Output the (x, y) coordinate of the center of the cell containing the given text.  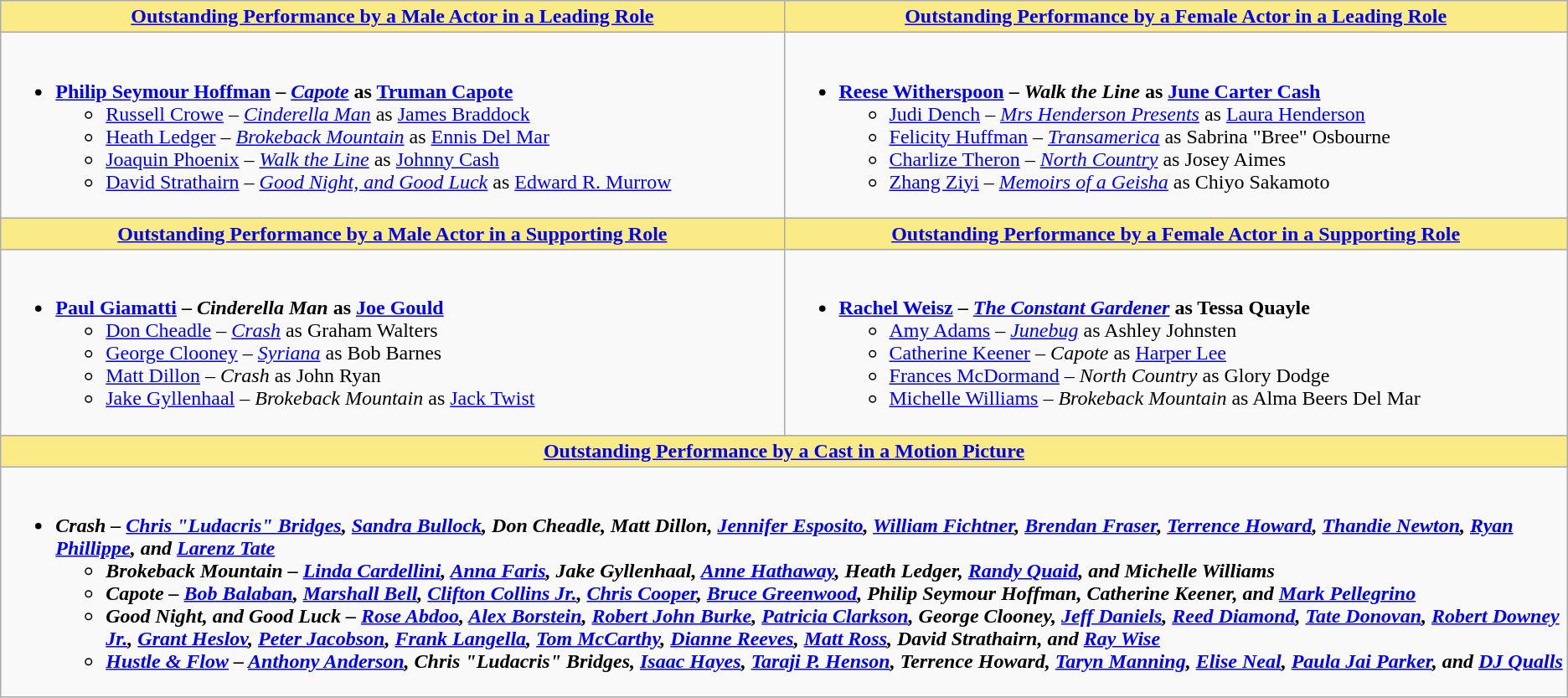
Outstanding Performance by a Female Actor in a Leading Role (1176, 17)
Outstanding Performance by a Cast in a Motion Picture (784, 451)
Outstanding Performance by a Male Actor in a Supporting Role (392, 234)
Outstanding Performance by a Female Actor in a Supporting Role (1176, 234)
Outstanding Performance by a Male Actor in a Leading Role (392, 17)
